Search for the cell housing the specified text and yield its [X, Y] center coordinate. 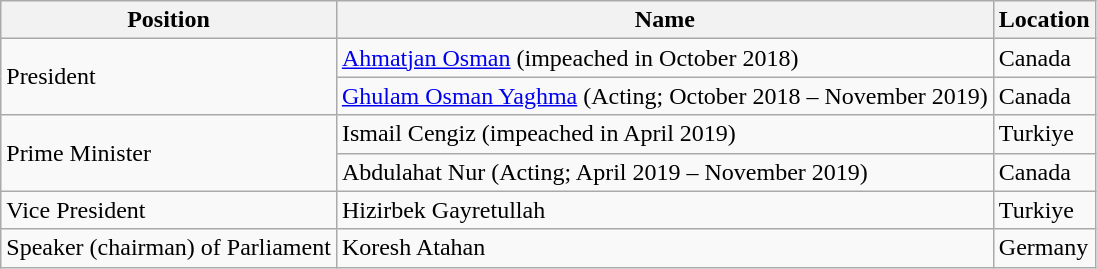
President [169, 77]
Name [664, 20]
Position [169, 20]
Ahmatjan Osman (impeached in October 2018) [664, 58]
Prime Minister [169, 153]
Germany [1044, 248]
Koresh Atahan [664, 248]
Hizirbek Gayretullah [664, 210]
Ismail Cengiz (impeached in April 2019) [664, 134]
Vice President [169, 210]
Location [1044, 20]
Ghulam Osman Yaghma (Acting; October 2018 – November 2019) [664, 96]
Abdulahat Nur (Acting; April 2019 – November 2019) [664, 172]
Speaker (chairman) of Parliament [169, 248]
